Identify which cell holds the provided text, then report its (X, Y) central coordinate. 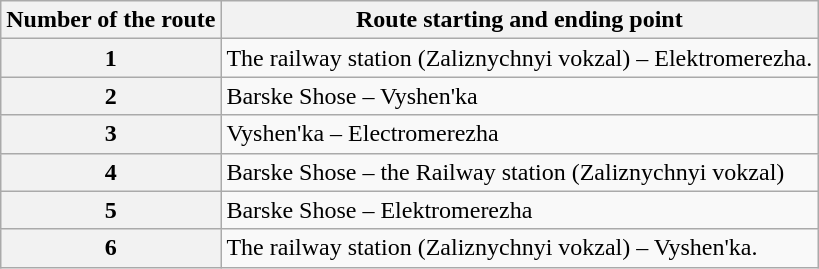
Barske Shose – Elektromerezha (520, 210)
The railway station (Zaliznychnyi vokzal) – Vyshen'ka. (520, 248)
4 (111, 172)
2 (111, 96)
6 (111, 248)
Barske Shose – the Railway station (Zaliznychnyi vokzal) (520, 172)
1 (111, 58)
Barske Shose – Vyshen'ka (520, 96)
The railway station (Zaliznychnyi vokzal) – Elektromerezha. (520, 58)
5 (111, 210)
Number of the route (111, 20)
3 (111, 134)
Vyshen'ka – Electromerezha (520, 134)
Route starting and ending point (520, 20)
